Search for the cell housing the specified text and yield its [X, Y] center coordinate. 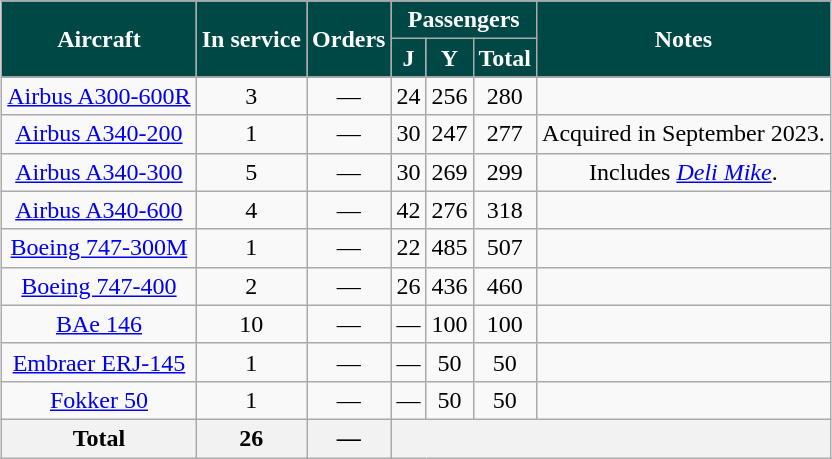
Passengers [464, 20]
Aircraft [99, 39]
Embraer ERJ-145 [99, 362]
318 [505, 210]
277 [505, 134]
Notes [684, 39]
Airbus A300-600R [99, 96]
10 [251, 324]
Airbus A340-600 [99, 210]
256 [450, 96]
Y [450, 58]
Fokker 50 [99, 400]
Boeing 747-300M [99, 248]
22 [408, 248]
507 [505, 248]
Airbus A340-300 [99, 172]
Boeing 747-400 [99, 286]
276 [450, 210]
Acquired in September 2023. [684, 134]
5 [251, 172]
299 [505, 172]
460 [505, 286]
485 [450, 248]
Orders [349, 39]
In service [251, 39]
2 [251, 286]
42 [408, 210]
4 [251, 210]
24 [408, 96]
Includes Deli Mike. [684, 172]
Airbus A340-200 [99, 134]
247 [450, 134]
BAe 146 [99, 324]
280 [505, 96]
269 [450, 172]
436 [450, 286]
J [408, 58]
3 [251, 96]
